Identify which cell holds the provided text, then report its [x, y] central coordinate. 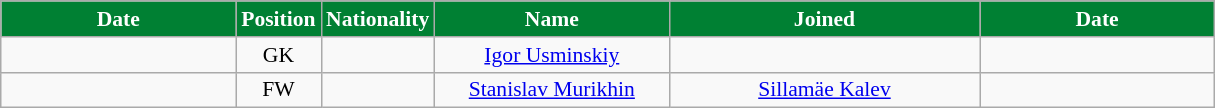
Name [552, 19]
Igor Usminskiy [552, 55]
Nationality [378, 19]
Joined [824, 19]
GK [278, 55]
Sillamäe Kalev [824, 90]
FW [278, 90]
Position [278, 19]
Stanislav Murikhin [552, 90]
